Determine the (x, y) coordinate at the center of the cell enclosing the given text.  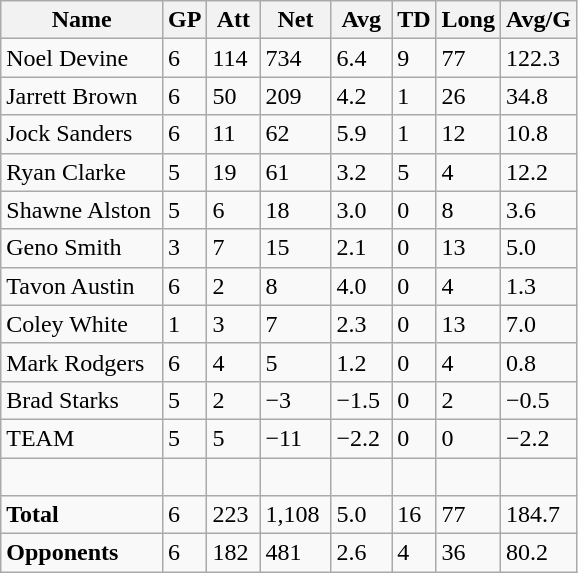
734 (296, 58)
182 (234, 553)
Total (82, 515)
1.2 (362, 362)
114 (234, 58)
122.3 (538, 58)
TEAM (82, 438)
4.2 (362, 96)
1.3 (538, 286)
Att (234, 20)
Opponents (82, 553)
2.3 (362, 324)
50 (234, 96)
19 (234, 172)
Mark Rodgers (82, 362)
15 (296, 248)
26 (468, 96)
223 (234, 515)
2.6 (362, 553)
Long (468, 20)
11 (234, 134)
34.8 (538, 96)
Avg (362, 20)
0.8 (538, 362)
36 (468, 553)
GP (184, 20)
7.0 (538, 324)
−11 (296, 438)
209 (296, 96)
10.8 (538, 134)
3.6 (538, 210)
3.2 (362, 172)
Ryan Clarke (82, 172)
Avg/G (538, 20)
80.2 (538, 553)
TD (414, 20)
Jarrett Brown (82, 96)
4.0 (362, 286)
−3 (296, 400)
2.1 (362, 248)
62 (296, 134)
Name (82, 20)
61 (296, 172)
12 (468, 134)
16 (414, 515)
−0.5 (538, 400)
1,108 (296, 515)
18 (296, 210)
Shawne Alston (82, 210)
5.9 (362, 134)
−1.5 (362, 400)
Coley White (82, 324)
Net (296, 20)
6.4 (362, 58)
Tavon Austin (82, 286)
12.2 (538, 172)
184.7 (538, 515)
Noel Devine (82, 58)
481 (296, 553)
Brad Starks (82, 400)
3.0 (362, 210)
9 (414, 58)
Jock Sanders (82, 134)
Geno Smith (82, 248)
